Search for the cell housing the specified text and yield its [x, y] center coordinate. 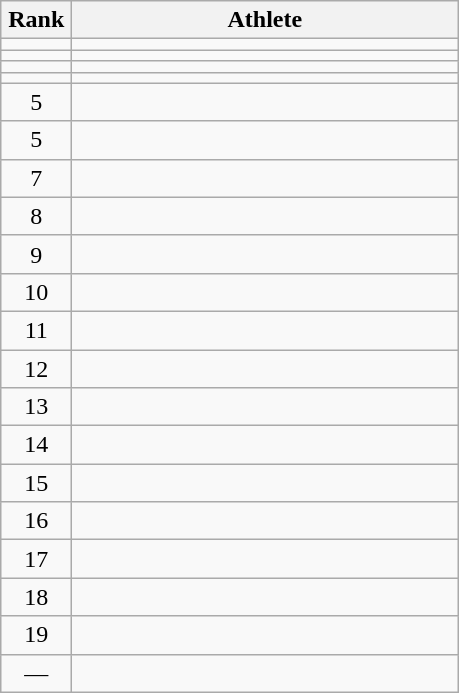
18 [36, 597]
7 [36, 178]
19 [36, 635]
15 [36, 483]
17 [36, 559]
Athlete [265, 20]
14 [36, 445]
— [36, 673]
10 [36, 292]
12 [36, 369]
11 [36, 330]
16 [36, 521]
13 [36, 407]
Rank [36, 20]
9 [36, 254]
8 [36, 216]
